Search for the cell housing the specified text and yield its [x, y] center coordinate. 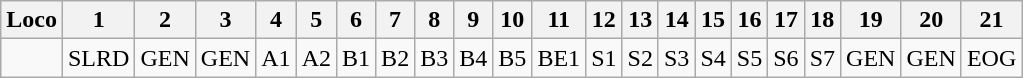
11 [559, 20]
19 [871, 20]
S2 [640, 58]
4 [276, 20]
10 [512, 20]
A1 [276, 58]
S5 [749, 58]
B5 [512, 58]
A2 [316, 58]
8 [434, 20]
7 [396, 20]
12 [604, 20]
S1 [604, 58]
14 [676, 20]
EOG [991, 58]
B2 [396, 58]
21 [991, 20]
S4 [713, 58]
1 [98, 20]
13 [640, 20]
18 [822, 20]
5 [316, 20]
6 [356, 20]
S6 [786, 58]
3 [225, 20]
9 [474, 20]
16 [749, 20]
SLRD [98, 58]
20 [931, 20]
B1 [356, 58]
S7 [822, 58]
15 [713, 20]
Loco [32, 20]
17 [786, 20]
2 [165, 20]
B3 [434, 58]
BE1 [559, 58]
S3 [676, 58]
B4 [474, 58]
